Capture the cell that displays the provided text and extract its (x, y) central coordinate. 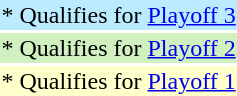
* Qualifies for Playoff 1 (118, 81)
* Qualifies for Playoff 2 (118, 48)
* Qualifies for Playoff 3 (118, 15)
